For the text-containing cell, return its midpoint in (x, y) coordinate format. 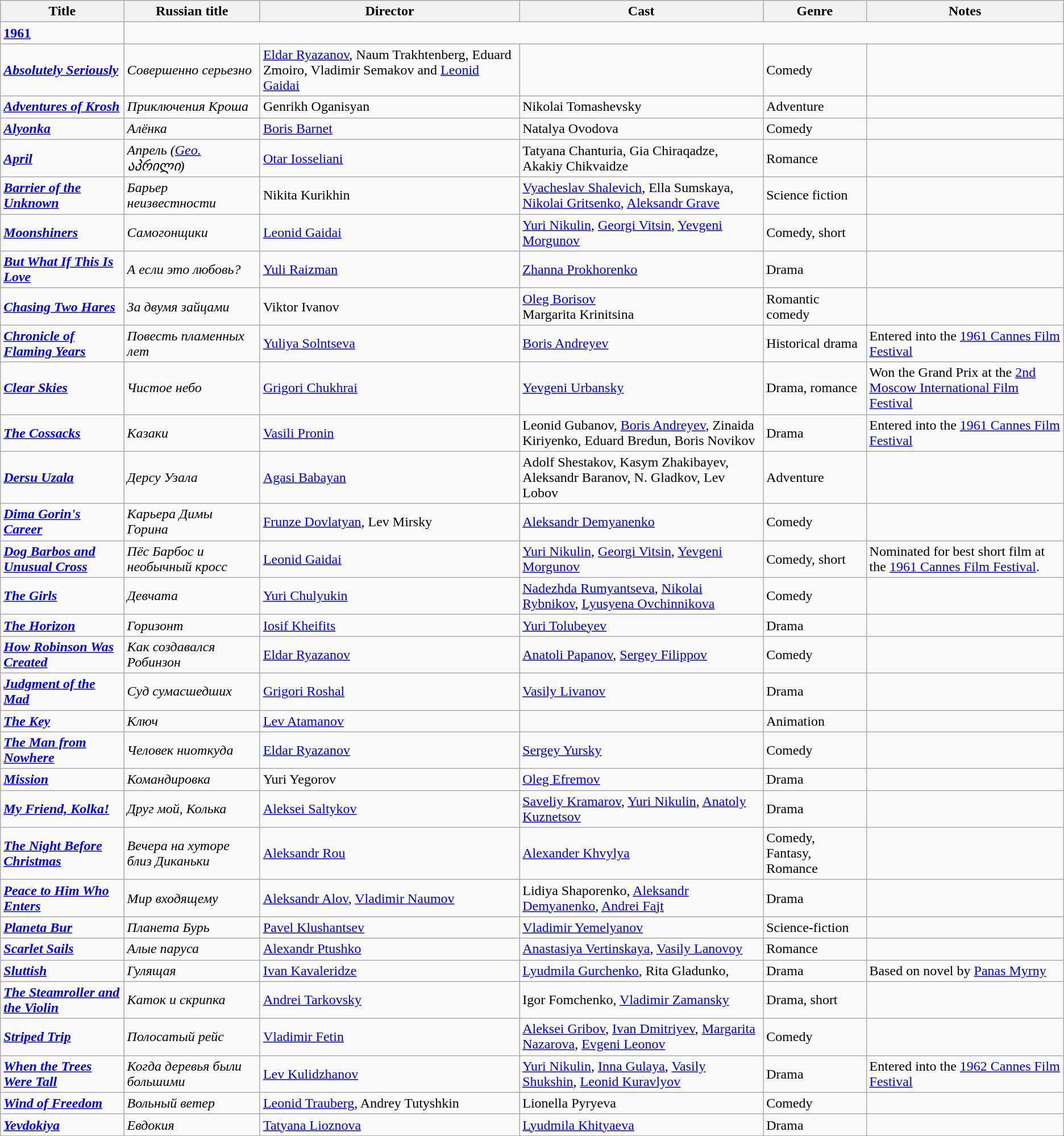
Eldar Ryazanov, Naum Trakhtenberg, Eduard Zmoiro, Vladimir Semakov and Leonid Gaidai (389, 70)
Oleg BorisovMargarita Krinitsina (641, 307)
Yuri Nikulin, Inna Gulaya, Vasily Shukshin, Leonid Kuravlyov (641, 1074)
Dog Barbos and Unusual Cross (63, 559)
Grigori Chukhrai (389, 388)
Совершенно серьезно (192, 70)
Yuri Yegorov (389, 780)
Ключ (192, 721)
Director (389, 11)
The Cossacks (63, 433)
Chasing Two Hares (63, 307)
А если это любовь? (192, 269)
Приключения Кроша (192, 107)
Nikolai Tomashevsky (641, 107)
Гулящая (192, 971)
Adventures of Krosh (63, 107)
Дерсу Узала (192, 477)
But What If This Is Love (63, 269)
Друг мой, Колька (192, 809)
Aleksandr Demyanenko (641, 522)
Yevdokiya (63, 1125)
Человек ниоткуда (192, 750)
Alyonka (63, 128)
Алёнка (192, 128)
Nikita Kurikhin (389, 195)
Notes (965, 11)
Clear Skies (63, 388)
The Night Before Christmas (63, 854)
Tatyana Lioznova (389, 1125)
Zhanna Prokhorenko (641, 269)
Когда деревья были большими (192, 1074)
Карьера Димы Горина (192, 522)
Yuliya Solntseva (389, 343)
Чистое небо (192, 388)
Drama, romance (815, 388)
Science-fiction (815, 927)
Tatyana Chanturia, Gia Chiraqadze, Akakiy Chikvaidze (641, 158)
Vasili Pronin (389, 433)
Striped Trip (63, 1037)
Science fiction (815, 195)
Sergey Yursky (641, 750)
Nadezhda Rumyantseva, Nikolai Rybnikov, Lyusyena Ovchinnikova (641, 596)
Won the Grand Prix at the 2nd Moscow International Film Festival (965, 388)
Alexandr Ptushko (389, 949)
Yuri Tolubeyev (641, 625)
1961 (63, 33)
Agasi Babayan (389, 477)
Sluttish (63, 971)
Animation (815, 721)
Judgment of the Mad (63, 691)
Lionella Pyryeva (641, 1103)
Cast (641, 11)
Genre (815, 11)
How Robinson Was Created (63, 655)
The Key (63, 721)
Iosif Kheifits (389, 625)
Mission (63, 780)
The Girls (63, 596)
Natalya Ovodova (641, 128)
Командировка (192, 780)
Как создавался Робинзон (192, 655)
Barrier of the Unknown (63, 195)
Scarlet Sails (63, 949)
Igor Fomchenko, Vladimir Zamansky (641, 1000)
Мир входящему (192, 898)
April (63, 158)
Самогонщики (192, 233)
Повесть пламенных лет (192, 343)
Absolutely Seriously (63, 70)
Andrei Tarkovsky (389, 1000)
Aleksei Gribov, Ivan Dmitriyev, Margarita Nazarova, Evgeni Leonov (641, 1037)
Суд сумасшедших (192, 691)
Девчата (192, 596)
Dima Gorin's Career (63, 522)
Otar Iosseliani (389, 158)
When the Trees Were Tall (63, 1074)
Title (63, 11)
Planeta Bur (63, 927)
Boris Barnet (389, 128)
Dersu Uzala (63, 477)
Евдокия (192, 1125)
Drama, short (815, 1000)
Leonid Trauberg, Andrey Tutyshkin (389, 1103)
Boris Andreyev (641, 343)
Viktor Ivanov (389, 307)
Nominated for best short film at the 1961 Cannes Film Festival. (965, 559)
Entered into the 1962 Cannes Film Festival (965, 1074)
Полосатый рейс (192, 1037)
My Friend, Kolka! (63, 809)
Leonid Gubanov, Boris Andreyev, Zinaida Kiriyenko, Eduard Bredun, Boris Novikov (641, 433)
The Steamroller and the Violin (63, 1000)
Saveliy Kramarov, Yuri Nikulin, Anatoly Kuznetsov (641, 809)
Ivan Kavaleridze (389, 971)
Alexander Khvylya (641, 854)
Wind of Freedom (63, 1103)
Pavel Klushantsev (389, 927)
Aleksandr Rou (389, 854)
Grigori Roshal (389, 691)
Moonshiners (63, 233)
The Horizon (63, 625)
Chronicle of Flaming Years (63, 343)
Горизонт (192, 625)
За двумя зайцами (192, 307)
Алые паруса (192, 949)
Lidiya Shaporenko, Aleksandr Demyanenko, Andrei Fajt (641, 898)
Aleksei Saltykov (389, 809)
Based on novel by Panas Myrny (965, 971)
Lev Atamanov (389, 721)
Вольный ветер (192, 1103)
Yuri Chulyukin (389, 596)
The Man from Nowhere (63, 750)
Oleg Efremov (641, 780)
Genrikh Oganisyan (389, 107)
Lyudmila Gurchenko, Rita Gladunko, (641, 971)
Lev Kulidzhanov (389, 1074)
Frunze Dovlatyan, Lev Mirsky (389, 522)
Vasily Livanov (641, 691)
Anatoli Papanov, Sergey Filippov (641, 655)
Adolf Shestakov, Kasym Zhakibayev, Aleksandr Baranov, N. Gladkov, Lev Lobov (641, 477)
Vladimir Fetin (389, 1037)
Апрель (Geo. აპრილი) (192, 158)
Каток и скрипка (192, 1000)
Anastasiya Vertinskaya, Vasily Lanovoy (641, 949)
Historical drama (815, 343)
Yuli Raizman (389, 269)
Comedy, Fantasy, Romance (815, 854)
Russian title (192, 11)
Peace to Him Who Enters (63, 898)
Вечера на хуторе близ Диканьки (192, 854)
Aleksandr Alov, Vladimir Naumov (389, 898)
Пёс Барбос и необычный кросс (192, 559)
Vyacheslav Shalevich, Ella Sumskaya, Nikolai Gritsenko, Aleksandr Grave (641, 195)
Vladimir Yemelyanov (641, 927)
Yevgeni Urbansky (641, 388)
Lyudmila Khityaeva (641, 1125)
Планета Бурь (192, 927)
Барьер неизвестности (192, 195)
Romantic comedy (815, 307)
Казаки (192, 433)
